Output the (X, Y) coordinate of the center of the cell containing the given text.  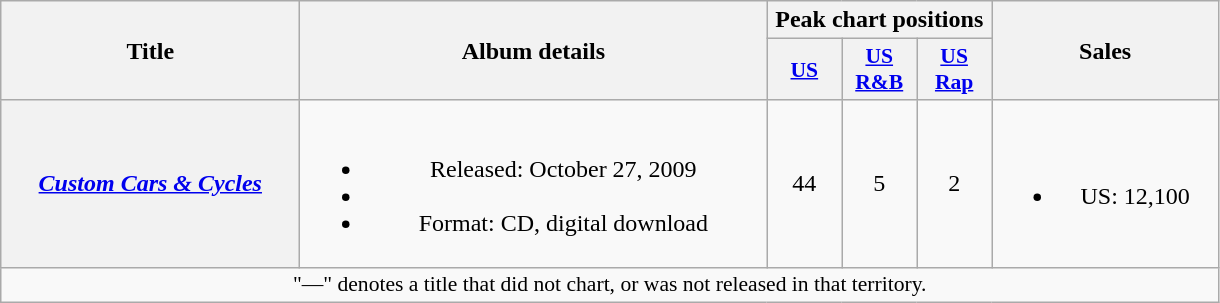
2 (954, 184)
Released: October 27, 2009Format: CD, digital download (534, 184)
Sales (1106, 50)
Album details (534, 50)
US R&B (880, 70)
Title (150, 50)
US Rap (954, 70)
Peak chart positions (880, 20)
44 (804, 184)
Custom Cars & Cycles (150, 184)
US: 12,100 (1106, 184)
US (804, 70)
5 (880, 184)
"—" denotes a title that did not chart, or was not released in that territory. (610, 285)
